Return [x, y] of the center of cell containing provided text 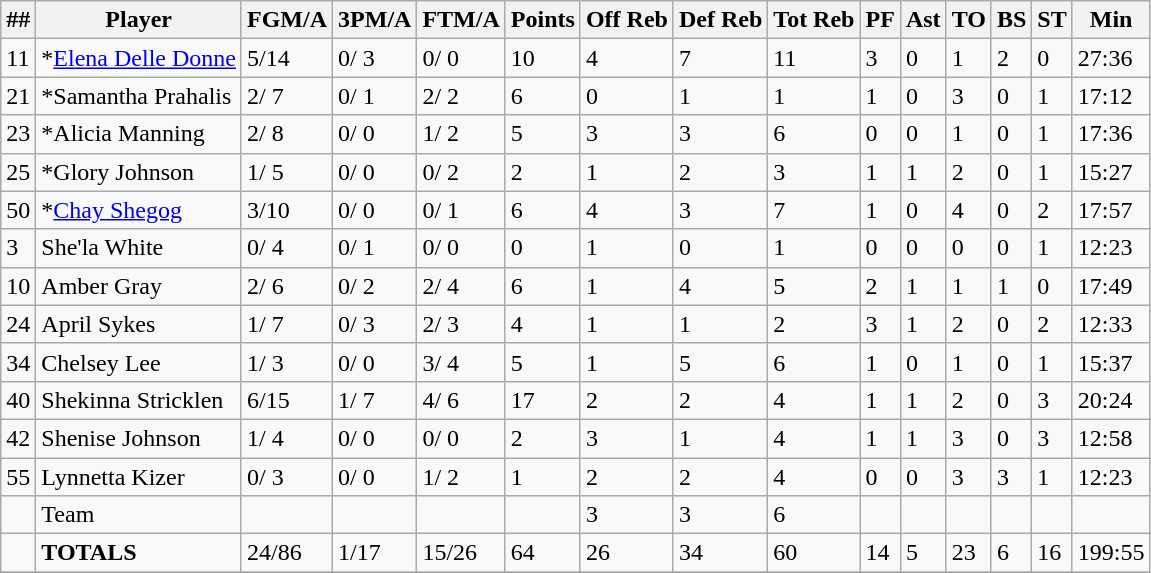
15:27 [1111, 172]
0/ 4 [286, 248]
Ast [923, 20]
50 [18, 210]
14 [880, 553]
15:37 [1111, 362]
26 [626, 553]
Lynnetta Kizer [139, 477]
Amber Gray [139, 286]
Def Reb [720, 20]
15/26 [461, 553]
17:57 [1111, 210]
17:36 [1111, 134]
6/15 [286, 400]
Player [139, 20]
3PM/A [375, 20]
64 [542, 553]
199:55 [1111, 553]
21 [18, 96]
Tot Reb [814, 20]
3/10 [286, 210]
BS [1011, 20]
2/ 4 [461, 286]
2/ 8 [286, 134]
1/ 5 [286, 172]
FTM/A [461, 20]
24/86 [286, 553]
2/ 6 [286, 286]
FGM/A [286, 20]
25 [18, 172]
4/ 6 [461, 400]
Chelsey Lee [139, 362]
*Chay Shegog [139, 210]
2/ 3 [461, 324]
5/14 [286, 58]
12:58 [1111, 438]
Team [139, 515]
*Samantha Prahalis [139, 96]
1/17 [375, 553]
12:33 [1111, 324]
Off Reb [626, 20]
PF [880, 20]
60 [814, 553]
Points [542, 20]
*Alicia Manning [139, 134]
3/ 4 [461, 362]
April Sykes [139, 324]
Shekinna Stricklen [139, 400]
## [18, 20]
17:12 [1111, 96]
20:24 [1111, 400]
27:36 [1111, 58]
42 [18, 438]
24 [18, 324]
Shenise Johnson [139, 438]
*Glory Johnson [139, 172]
17 [542, 400]
17:49 [1111, 286]
TO [968, 20]
ST [1052, 20]
*Elena Delle Donne [139, 58]
TOTALS [139, 553]
2/ 2 [461, 96]
55 [18, 477]
Min [1111, 20]
16 [1052, 553]
1/ 3 [286, 362]
1/ 4 [286, 438]
40 [18, 400]
She'la White [139, 248]
2/ 7 [286, 96]
